Extract the (x, y) coordinate from the center of the cell holding the provided text.  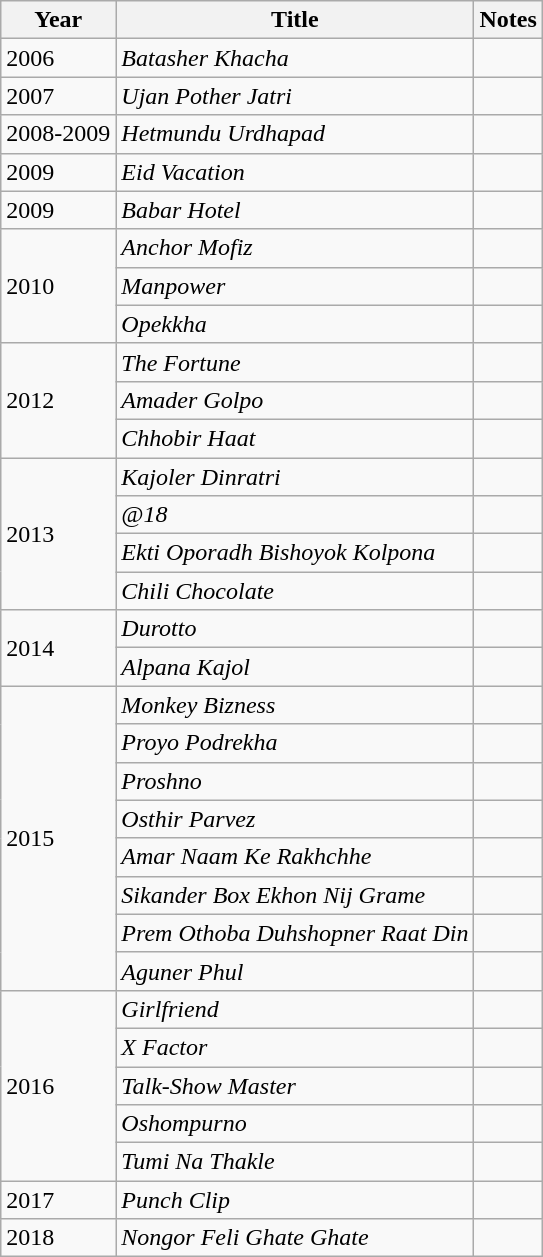
2014 (58, 648)
Oshompurno (295, 1124)
Babar Hotel (295, 210)
Year (58, 20)
Monkey Bizness (295, 705)
Girlfriend (295, 1009)
Alpana Kajol (295, 667)
Nongor Feli Ghate Ghate (295, 1238)
Proshno (295, 781)
Tumi Na Thakle (295, 1162)
Amader Golpo (295, 400)
2008-2009 (58, 134)
Prem Othoba Duhshopner Raat Din (295, 933)
Sikander Box Ekhon Nij Grame (295, 895)
2007 (58, 96)
Ujan Pother Jatri (295, 96)
Eid Vacation (295, 172)
2013 (58, 534)
Batasher Khacha (295, 58)
Ekti Oporadh Bishoyok Kolpona (295, 553)
Proyo Podrekha (295, 743)
Osthir Parvez (295, 819)
Opekkha (295, 324)
2015 (58, 838)
2017 (58, 1200)
2016 (58, 1085)
Manpower (295, 286)
2010 (58, 286)
Amar Naam Ke Rakhchhe (295, 857)
Punch Clip (295, 1200)
Title (295, 20)
Kajoler Dinratri (295, 477)
2006 (58, 58)
Chili Chocolate (295, 591)
Aguner Phul (295, 971)
X Factor (295, 1047)
2018 (58, 1238)
Anchor Mofiz (295, 248)
2012 (58, 400)
Notes (508, 20)
The Fortune (295, 362)
@18 (295, 515)
Chhobir Haat (295, 438)
Hetmundu Urdhapad (295, 134)
Talk-Show Master (295, 1085)
Durotto (295, 629)
